Find where the given text appears and provide that cell's center as (x, y) coordinate. 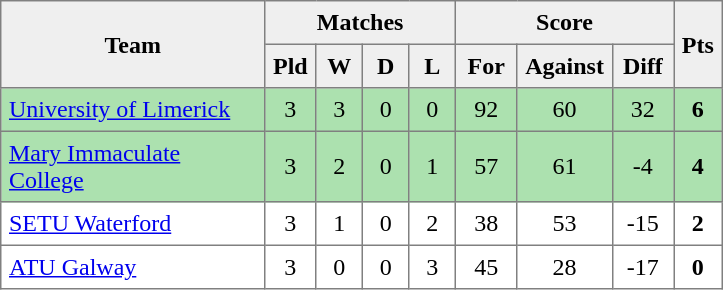
-17 (643, 267)
ATU Galway (133, 267)
D (385, 66)
57 (486, 166)
Pts (698, 44)
53 (564, 224)
45 (486, 267)
Matches (360, 23)
Against (564, 66)
4 (698, 166)
Mary Immaculate College (133, 166)
L (432, 66)
6 (698, 110)
32 (643, 110)
Diff (643, 66)
61 (564, 166)
-4 (643, 166)
W (339, 66)
28 (564, 267)
University of Limerick (133, 110)
SETU Waterford (133, 224)
60 (564, 110)
38 (486, 224)
Score (564, 23)
-15 (643, 224)
92 (486, 110)
Pld (290, 66)
Team (133, 44)
For (486, 66)
